Capture the cell that displays the provided text and extract its [X, Y] central coordinate. 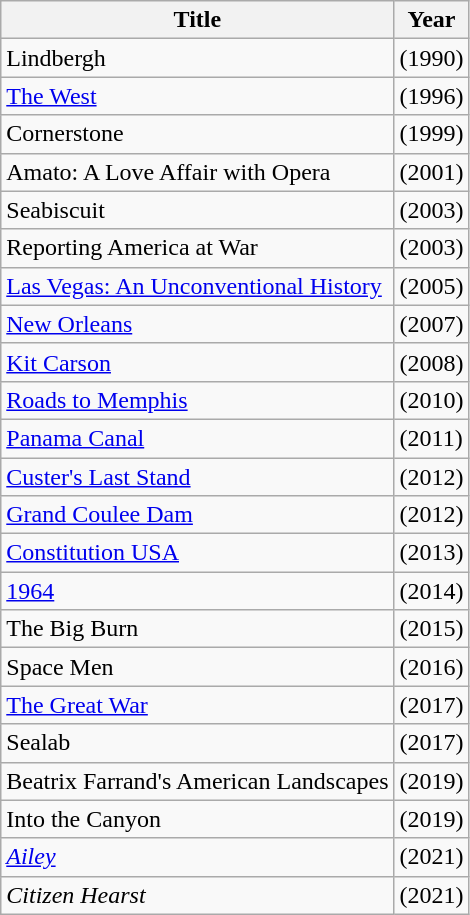
Roads to Memphis [198, 400]
(2015) [432, 629]
New Orleans [198, 324]
Grand Coulee Dam [198, 515]
(1996) [432, 96]
(2010) [432, 400]
Sealab [198, 743]
(1990) [432, 58]
Panama Canal [198, 438]
Reporting America at War [198, 248]
1964 [198, 591]
Lindbergh [198, 58]
(2016) [432, 667]
Space Men [198, 667]
Amato: A Love Affair with Opera [198, 172]
Seabiscuit [198, 210]
Title [198, 20]
(2005) [432, 286]
The Great War [198, 705]
(2008) [432, 362]
(2001) [432, 172]
Las Vegas: An Unconventional History [198, 286]
Kit Carson [198, 362]
(2014) [432, 591]
Citizen Hearst [198, 895]
Constitution USA [198, 553]
(2011) [432, 438]
Cornerstone [198, 134]
Year [432, 20]
Custer's Last Stand [198, 477]
(2013) [432, 553]
Ailey [198, 857]
(1999) [432, 134]
(2007) [432, 324]
Beatrix Farrand's American Landscapes [198, 781]
Into the Canyon [198, 819]
The West [198, 96]
The Big Burn [198, 629]
